Find where the given text appears and provide that cell's center as [X, Y] coordinate. 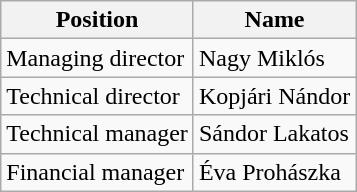
Technical director [98, 96]
Éva Prohászka [274, 172]
Technical manager [98, 134]
Kopjári Nándor [274, 96]
Sándor Lakatos [274, 134]
Name [274, 20]
Position [98, 20]
Financial manager [98, 172]
Managing director [98, 58]
Nagy Miklós [274, 58]
